Provide the (x, y) coordinate of the cell's center where the given text is located.  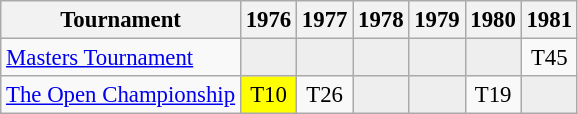
1979 (437, 20)
T26 (325, 95)
1980 (493, 20)
T10 (268, 95)
1977 (325, 20)
T19 (493, 95)
1981 (549, 20)
The Open Championship (121, 95)
Masters Tournament (121, 58)
T45 (549, 58)
1976 (268, 20)
Tournament (121, 20)
1978 (381, 20)
